Capture the cell that displays the provided text and extract its [X, Y] central coordinate. 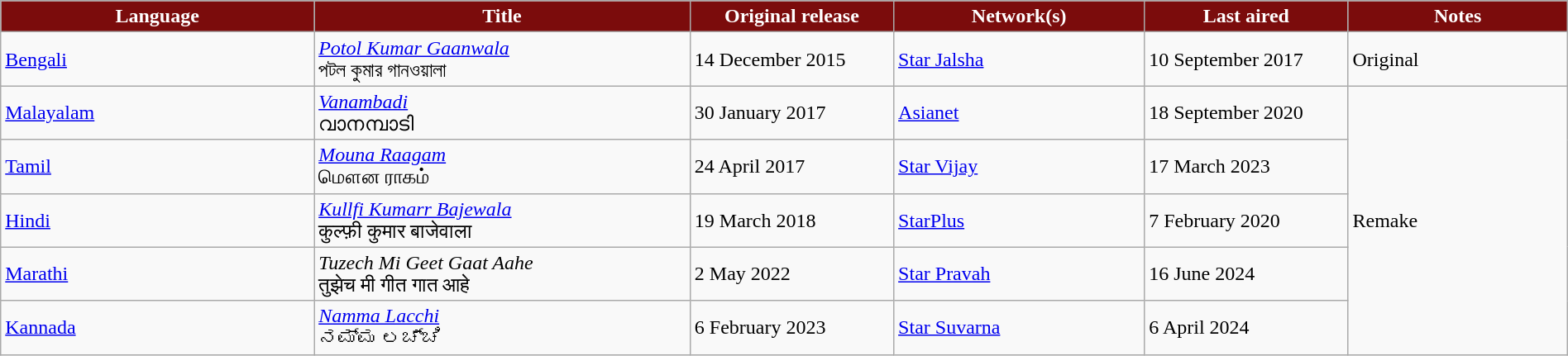
16 June 2024 [1246, 274]
Original release [791, 17]
Namma Lacchi ನಮ್ಮ ಲಚ್ಚಿ [503, 327]
Kullfi Kumarr Bajewala कुल्फ़ी कुमार बाजेवाला [503, 220]
StarPlus [1019, 220]
Star Vijay [1019, 167]
24 April 2017 [791, 167]
2 May 2022 [791, 274]
Star Suvarna [1019, 327]
Kannada [157, 327]
Hindi [157, 220]
Original [1457, 59]
10 September 2017 [1246, 59]
6 April 2024 [1246, 327]
18 September 2020 [1246, 112]
Star Pravah [1019, 274]
14 December 2015 [791, 59]
17 March 2023 [1246, 167]
Notes [1457, 17]
7 February 2020 [1246, 220]
Star Jalsha [1019, 59]
Remake [1457, 220]
Tamil [157, 167]
Mouna Raagam மௌன ராகம் [503, 167]
Network(s) [1019, 17]
Asianet [1019, 112]
Last aired [1246, 17]
Language [157, 17]
30 January 2017 [791, 112]
Bengali [157, 59]
6 February 2023 [791, 327]
Potol Kumar Gaanwala পটল কুমার গানওয়ালা [503, 59]
Marathi [157, 274]
Malayalam [157, 112]
Vanambadi വാനമ്പാടി [503, 112]
Title [503, 17]
19 March 2018 [791, 220]
Tuzech Mi Geet Gaat Aahe तुझेच मी गीत गात आहे [503, 274]
